Determine the [X, Y] coordinate at the center of the cell enclosing the given text.  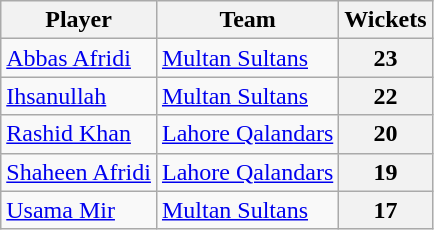
Wickets [386, 20]
19 [386, 172]
Rashid Khan [79, 134]
Abbas Afridi [79, 58]
22 [386, 96]
Player [79, 20]
17 [386, 210]
Usama Mir [79, 210]
20 [386, 134]
23 [386, 58]
Shaheen Afridi [79, 172]
Team [247, 20]
Ihsanullah [79, 96]
